Determine the (X, Y) coordinate at the center of the cell enclosing the given text.  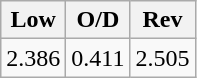
0.411 (98, 58)
2.505 (162, 58)
Rev (162, 20)
Low (34, 20)
O/D (98, 20)
2.386 (34, 58)
